Capture the cell that displays the provided text and extract its (X, Y) central coordinate. 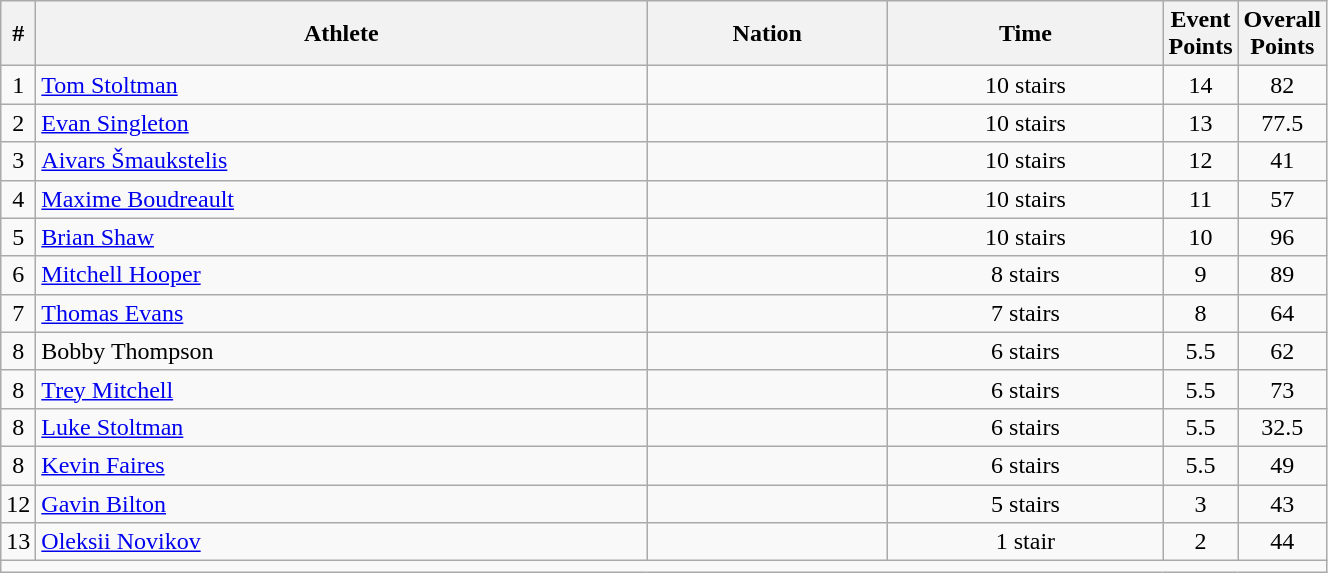
Aivars Šmaukstelis (342, 161)
96 (1282, 237)
8 stairs (1026, 275)
64 (1282, 313)
Time (1026, 34)
10 (1200, 237)
62 (1282, 351)
Oleksii Novikov (342, 542)
82 (1282, 85)
6 (18, 275)
11 (1200, 199)
Brian Shaw (342, 237)
# (18, 34)
89 (1282, 275)
Evan Singleton (342, 123)
Maxime Boudreault (342, 199)
44 (1282, 542)
5 (18, 237)
9 (1200, 275)
Mitchell Hooper (342, 275)
49 (1282, 465)
7 stairs (1026, 313)
32.5 (1282, 427)
14 (1200, 85)
77.5 (1282, 123)
7 (18, 313)
Bobby Thompson (342, 351)
Thomas Evans (342, 313)
43 (1282, 503)
Athlete (342, 34)
Overall Points (1282, 34)
Nation (768, 34)
Tom Stoltman (342, 85)
1 (18, 85)
1 stair (1026, 542)
41 (1282, 161)
Trey Mitchell (342, 389)
5 stairs (1026, 503)
Luke Stoltman (342, 427)
Gavin Bilton (342, 503)
Event Points (1200, 34)
73 (1282, 389)
57 (1282, 199)
4 (18, 199)
Kevin Faires (342, 465)
